Search for the cell housing the specified text and yield its [X, Y] center coordinate. 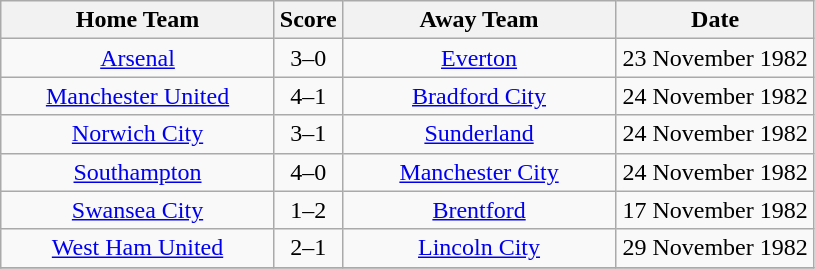
Norwich City [138, 134]
2–1 [308, 248]
3–0 [308, 58]
Lincoln City [479, 248]
23 November 1982 [716, 58]
Everton [479, 58]
Arsenal [138, 58]
Manchester City [479, 172]
Sunderland [479, 134]
4–0 [308, 172]
1–2 [308, 210]
17 November 1982 [716, 210]
Home Team [138, 20]
Southampton [138, 172]
West Ham United [138, 248]
29 November 1982 [716, 248]
Swansea City [138, 210]
Date [716, 20]
4–1 [308, 96]
Away Team [479, 20]
Manchester United [138, 96]
Brentford [479, 210]
3–1 [308, 134]
Score [308, 20]
Bradford City [479, 96]
